Return the (X, Y) coordinate for the center point of the cell that contains the specified text.  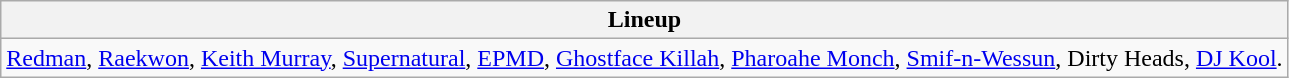
Redman, Raekwon, Keith Murray, Supernatural, EPMD, Ghostface Killah, Pharoahe Monch, Smif-n-Wessun, Dirty Heads, DJ Kool. (644, 58)
Lineup (644, 20)
